Return the (X, Y) coordinate for the center point of the cell that contains the specified text.  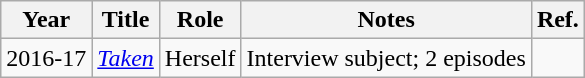
2016-17 (46, 58)
Role (200, 20)
Herself (200, 58)
Year (46, 20)
Notes (386, 20)
Taken (126, 58)
Interview subject; 2 episodes (386, 58)
Title (126, 20)
Ref. (558, 20)
